Provide the [x, y] coordinate of the cell's center where the given text is located.  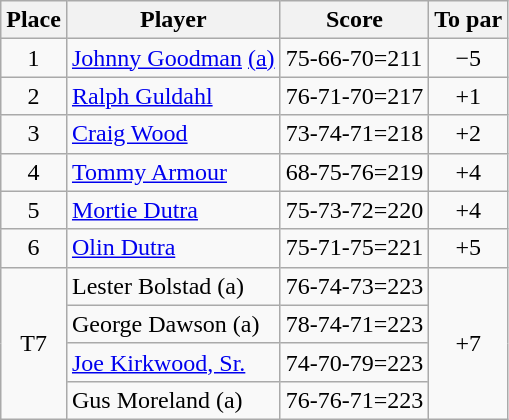
Johnny Goodman (a) [173, 58]
Joe Kirkwood, Sr. [173, 362]
To par [468, 20]
Gus Moreland (a) [173, 400]
+7 [468, 343]
3 [34, 134]
Score [354, 20]
76-74-73=223 [354, 286]
Tommy Armour [173, 172]
1 [34, 58]
Player [173, 20]
75-66-70=211 [354, 58]
78-74-71=223 [354, 324]
Olin Dutra [173, 248]
+5 [468, 248]
Place [34, 20]
5 [34, 210]
−5 [468, 58]
Ralph Guldahl [173, 96]
Craig Wood [173, 134]
68-75-76=219 [354, 172]
6 [34, 248]
Mortie Dutra [173, 210]
75-71-75=221 [354, 248]
Lester Bolstad (a) [173, 286]
T7 [34, 343]
+2 [468, 134]
2 [34, 96]
+1 [468, 96]
75-73-72=220 [354, 210]
4 [34, 172]
76-71-70=217 [354, 96]
74-70-79=223 [354, 362]
73-74-71=218 [354, 134]
George Dawson (a) [173, 324]
76-76-71=223 [354, 400]
